Search for the cell housing the specified text and yield its (x, y) center coordinate. 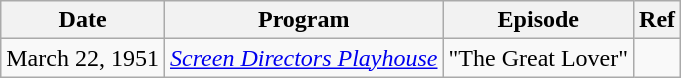
Ref (658, 20)
March 22, 1951 (83, 58)
Screen Directors Playhouse (304, 58)
"The Great Lover" (538, 58)
Program (304, 20)
Date (83, 20)
Episode (538, 20)
